Return the [X, Y] coordinate for the center point of the cell that contains the specified text.  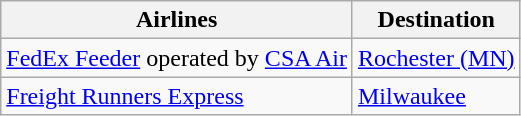
Rochester (MN) [436, 58]
Milwaukee [436, 96]
Airlines [177, 20]
FedEx Feeder operated by CSA Air [177, 58]
Destination [436, 20]
Freight Runners Express [177, 96]
